Detect which cell encompasses the target text, then output its [X, Y] center coordinate. 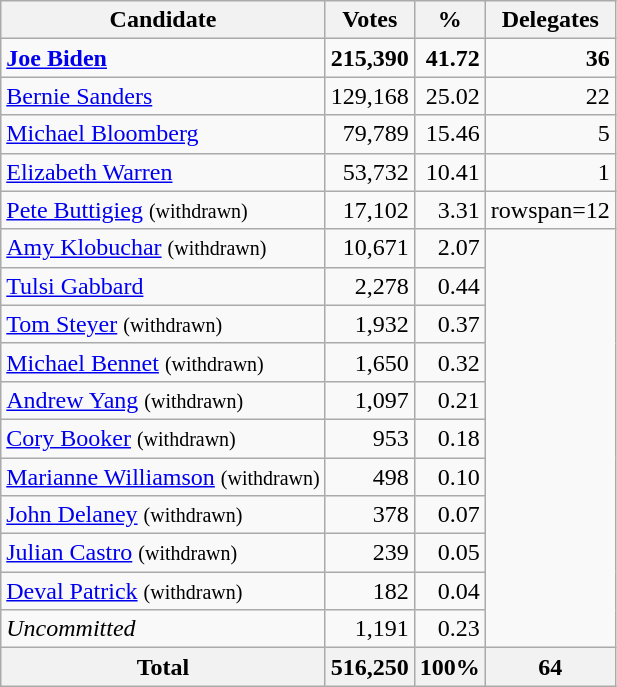
Tom Steyer (withdrawn) [163, 324]
100% [450, 667]
Pete Buttigieg (withdrawn) [163, 210]
0.37 [450, 324]
64 [550, 667]
378 [370, 515]
53,732 [370, 172]
Votes [370, 20]
129,168 [370, 96]
182 [370, 591]
0.44 [450, 286]
Andrew Yang (withdrawn) [163, 400]
% [450, 20]
Uncommitted [163, 629]
10.41 [450, 172]
215,390 [370, 58]
10,671 [370, 248]
3.31 [450, 210]
Michael Bloomberg [163, 134]
1 [550, 172]
Amy Klobuchar (withdrawn) [163, 248]
2.07 [450, 248]
Deval Patrick (withdrawn) [163, 591]
Elizabeth Warren [163, 172]
Julian Castro (withdrawn) [163, 553]
Joe Biden [163, 58]
Candidate [163, 20]
John Delaney (withdrawn) [163, 515]
0.07 [450, 515]
17,102 [370, 210]
2,278 [370, 286]
Tulsi Gabbard [163, 286]
1,650 [370, 362]
36 [550, 58]
498 [370, 477]
0.18 [450, 438]
1,932 [370, 324]
25.02 [450, 96]
0.10 [450, 477]
5 [550, 134]
41.72 [450, 58]
22 [550, 96]
Delegates [550, 20]
Michael Bennet (withdrawn) [163, 362]
Bernie Sanders [163, 96]
Marianne Williamson (withdrawn) [163, 477]
Total [163, 667]
rowspan=12 [550, 210]
0.04 [450, 591]
79,789 [370, 134]
516,250 [370, 667]
0.05 [450, 553]
15.46 [450, 134]
0.32 [450, 362]
1,191 [370, 629]
0.23 [450, 629]
239 [370, 553]
0.21 [450, 400]
1,097 [370, 400]
953 [370, 438]
Cory Booker (withdrawn) [163, 438]
